Identify which cell holds the provided text, then report its (x, y) central coordinate. 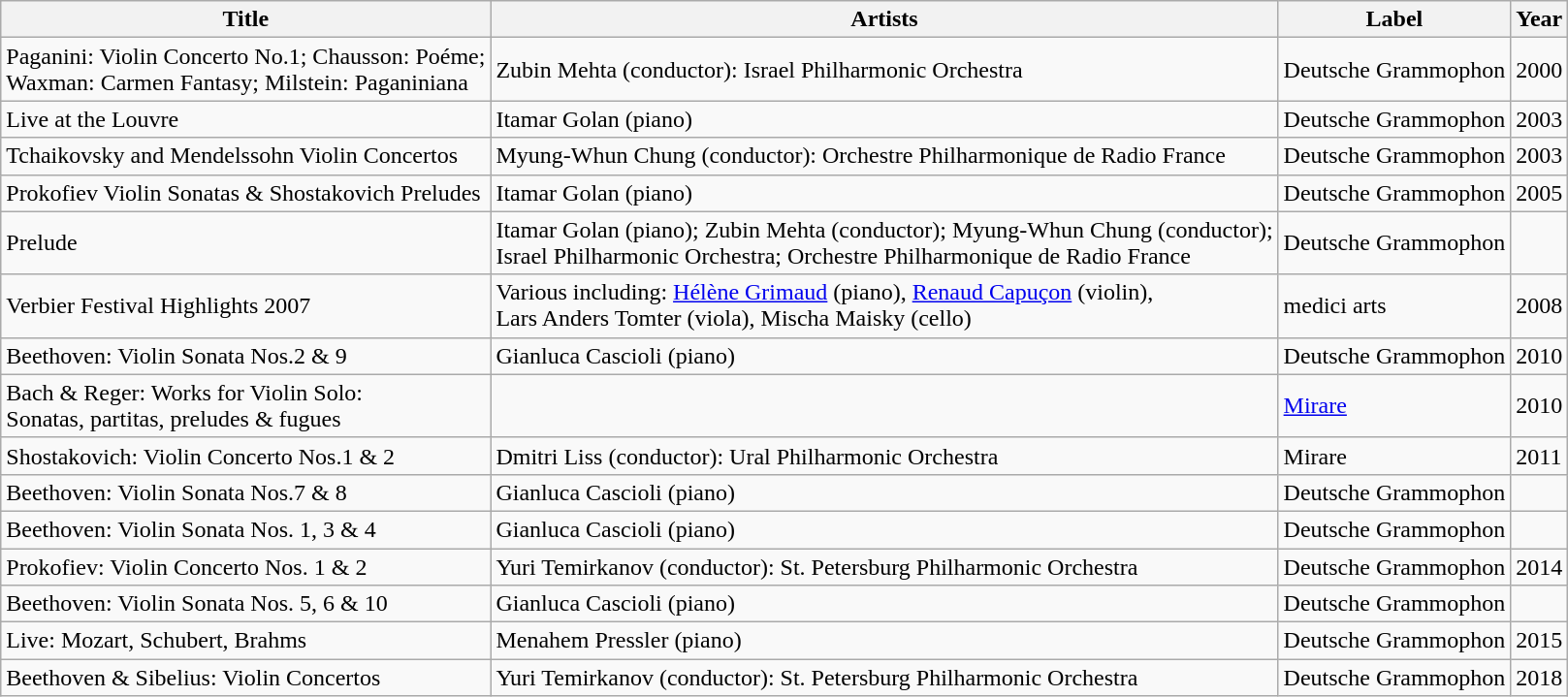
Prokofiev Violin Sonatas & Shostakovich Preludes (246, 193)
2014 (1540, 567)
Live at the Louvre (246, 119)
Verbier Festival Highlights 2007 (246, 306)
Paganini: Violin Concerto No.1; Chausson: Poéme;Waxman: Carmen Fantasy; Milstein: Paganiniana (246, 70)
Beethoven: Violin Sonata Nos. 1, 3 & 4 (246, 529)
2005 (1540, 193)
Shostakovich: Violin Concerto Nos.1 & 2 (246, 456)
Menahem Pressler (piano) (884, 641)
Beethoven: Violin Sonata Nos. 5, 6 & 10 (246, 604)
Myung-Whun Chung (conductor): Orchestre Philharmonique de Radio France (884, 156)
Beethoven: Violin Sonata Nos.7 & 8 (246, 492)
Artists (884, 19)
Various including: Hélène Grimaud (piano), Renaud Capuçon (violin),Lars Anders Tomter (viola), Mischa Maisky (cello) (884, 306)
2018 (1540, 678)
Prokofiev: Violin Concerto Nos. 1 & 2 (246, 567)
Zubin Mehta (conductor): Israel Philharmonic Orchestra (884, 70)
Label (1394, 19)
2015 (1540, 641)
Itamar Golan (piano); Zubin Mehta (conductor); Myung-Whun Chung (conductor);Israel Philharmonic Orchestra; Orchestre Philharmonique de Radio France (884, 242)
2011 (1540, 456)
Year (1540, 19)
medici arts (1394, 306)
Tchaikovsky and Mendelssohn Violin Concertos (246, 156)
2008 (1540, 306)
Beethoven & Sibelius: Violin Concertos (246, 678)
Dmitri Liss (conductor): Ural Philharmonic Orchestra (884, 456)
Beethoven: Violin Sonata Nos.2 & 9 (246, 356)
Bach & Reger: Works for Violin Solo:Sonatas, partitas, preludes & fugues (246, 405)
2000 (1540, 70)
Title (246, 19)
Prelude (246, 242)
Live: Mozart, Schubert, Brahms (246, 641)
